Identify which cell holds the provided text, then report its (x, y) central coordinate. 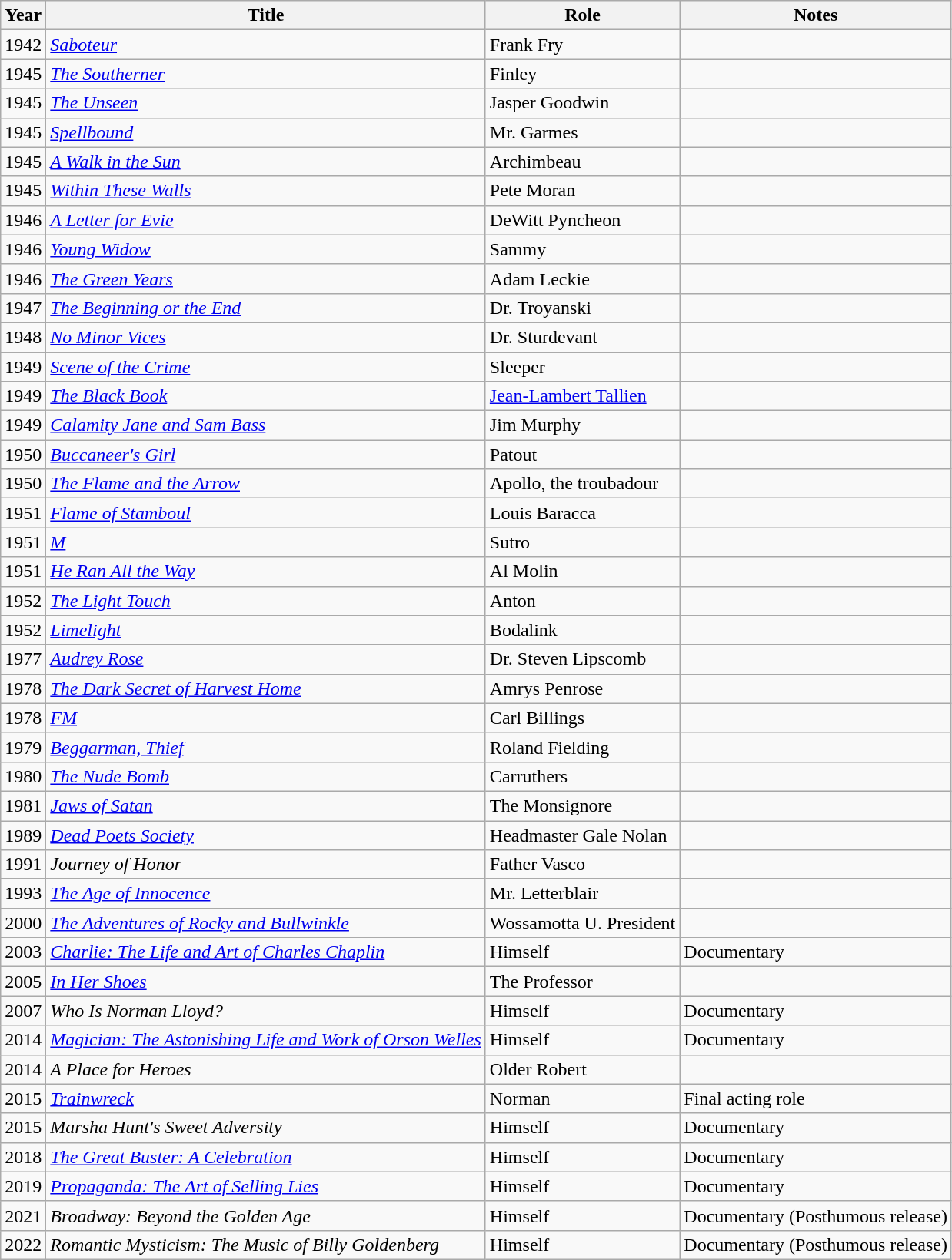
Older Robert (582, 1069)
Headmaster Gale Nolan (582, 835)
The Flame and the Arrow (266, 484)
Father Vasco (582, 865)
Apollo, the troubadour (582, 484)
1942 (23, 45)
Who Is Norman Lloyd? (266, 1011)
Charlie: The Life and Art of Charles Chaplin (266, 952)
Dr. Steven Lipscomb (582, 659)
FM (266, 718)
Carl Billings (582, 718)
The Green Years (266, 278)
Anton (582, 601)
Al Molin (582, 572)
Year (23, 15)
Propaganda: The Art of Selling Lies (266, 1186)
Sleeper (582, 367)
Magician: The Astonishing Life and Work of Orson Welles (266, 1040)
Archimbeau (582, 162)
A Place for Heroes (266, 1069)
A Letter for Evie (266, 220)
The Southerner (266, 74)
A Walk in the Sun (266, 162)
Notes (816, 15)
Broadway: Beyond the Golden Age (266, 1215)
Flame of Stamboul (266, 513)
Romantic Mysticism: The Music of Billy Goldenberg (266, 1245)
Patout (582, 455)
Finley (582, 74)
Beggarman, Thief (266, 747)
Mr. Letterblair (582, 894)
1989 (23, 835)
The Age of Innocence (266, 894)
Roland Fielding (582, 747)
2019 (23, 1186)
1948 (23, 337)
Within These Walls (266, 191)
The Monsignore (582, 805)
Dr. Troyanski (582, 308)
Jaws of Satan (266, 805)
Wossamotta U. President (582, 923)
Saboteur (266, 45)
The Nude Bomb (266, 776)
Pete Moran (582, 191)
2021 (23, 1215)
Sammy (582, 249)
Limelight (266, 630)
1981 (23, 805)
Adam Leckie (582, 278)
2003 (23, 952)
The Black Book (266, 396)
The Great Buster: A Celebration (266, 1157)
The Light Touch (266, 601)
Norman (582, 1098)
Final acting role (816, 1098)
Dr. Sturdevant (582, 337)
Buccaneer's Girl (266, 455)
The Unseen (266, 103)
2005 (23, 982)
Jim Murphy (582, 425)
The Dark Secret of Harvest Home (266, 688)
DeWitt Pyncheon (582, 220)
Frank Fry (582, 45)
Carruthers (582, 776)
Calamity Jane and Sam Bass (266, 425)
1993 (23, 894)
M (266, 542)
Amrys Penrose (582, 688)
In Her Shoes (266, 982)
2000 (23, 923)
He Ran All the Way (266, 572)
Mr. Garmes (582, 132)
The Professor (582, 982)
Bodalink (582, 630)
1979 (23, 747)
2022 (23, 1245)
Audrey Rose (266, 659)
The Adventures of Rocky and Bullwinkle (266, 923)
Jean-Lambert Tallien (582, 396)
1977 (23, 659)
2007 (23, 1011)
Sutro (582, 542)
No Minor Vices (266, 337)
The Beginning or the End (266, 308)
Jasper Goodwin (582, 103)
Louis Baracca (582, 513)
Role (582, 15)
Journey of Honor (266, 865)
Young Widow (266, 249)
Title (266, 15)
Scene of the Crime (266, 367)
1991 (23, 865)
2018 (23, 1157)
Dead Poets Society (266, 835)
Trainwreck (266, 1098)
1947 (23, 308)
Marsha Hunt's Sweet Adversity (266, 1128)
Spellbound (266, 132)
1980 (23, 776)
